Locate the cell with the specified text and output its [x, y] center coordinate. 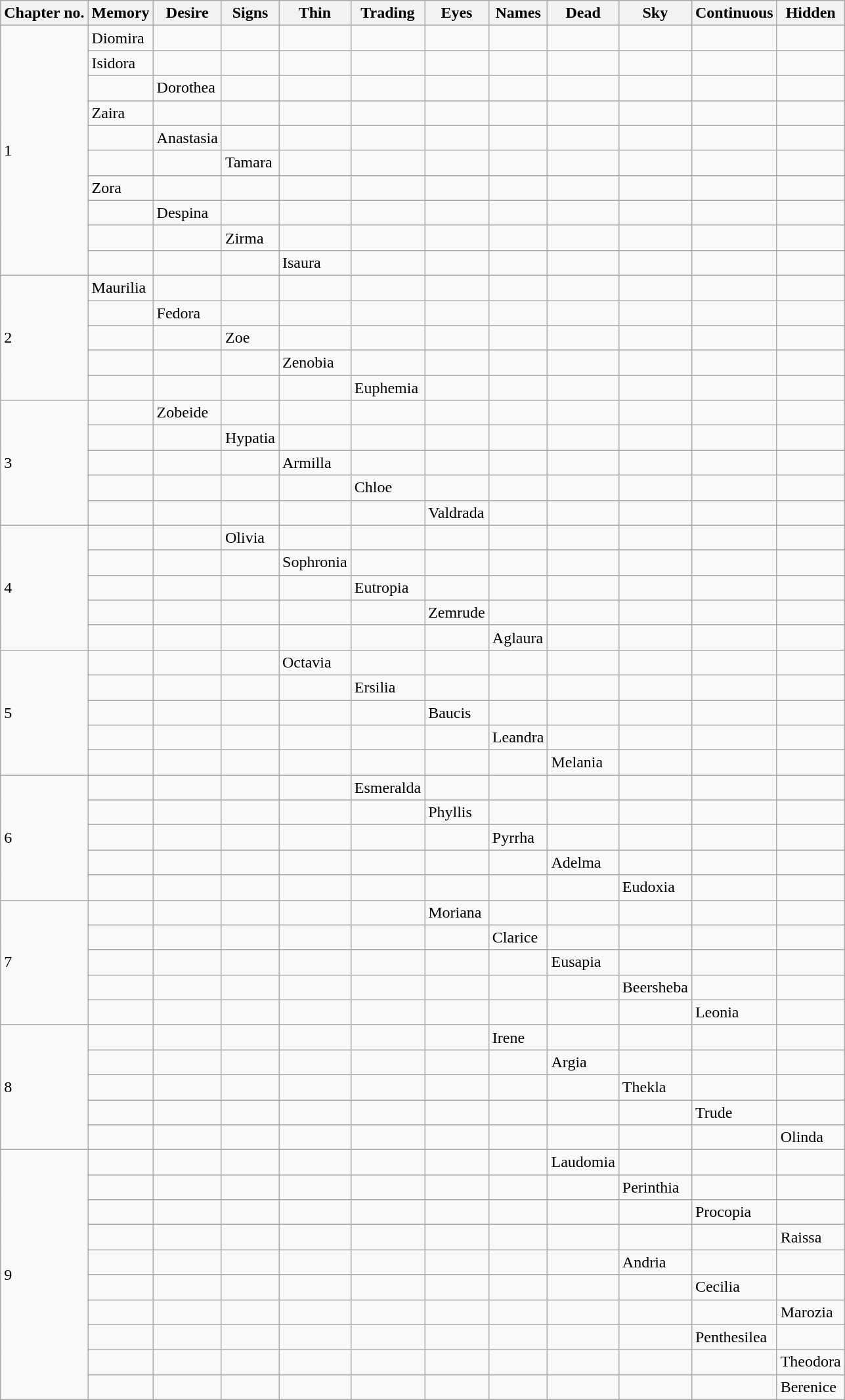
Trading [387, 13]
Ersilia [387, 687]
Diomira [121, 38]
Zenobia [314, 363]
Zaira [121, 113]
Chapter no. [45, 13]
Fedora [187, 313]
Zoe [249, 338]
Continuous [734, 13]
Dead [583, 13]
Leonia [734, 1012]
8 [45, 1087]
Sky [655, 13]
Armilla [314, 463]
9 [45, 1275]
Eutropia [387, 587]
Theodora [810, 1362]
Sophronia [314, 562]
Zobeide [187, 413]
Argia [583, 1062]
Pyrrha [518, 838]
Moriana [457, 912]
Aglaura [518, 637]
3 [45, 463]
Zirma [249, 238]
2 [45, 337]
Isaura [314, 263]
Thekla [655, 1087]
Phyllis [457, 813]
Berenice [810, 1387]
Anastasia [187, 138]
Clarice [518, 937]
Thin [314, 13]
Hidden [810, 13]
4 [45, 587]
6 [45, 838]
Hypatia [249, 438]
Despina [187, 213]
1 [45, 151]
Melania [583, 763]
Beersheba [655, 987]
Eyes [457, 13]
Eudoxia [655, 887]
Desire [187, 13]
Chloe [387, 488]
Olinda [810, 1137]
Signs [249, 13]
Marozia [810, 1312]
Trude [734, 1113]
Adelma [583, 862]
Perinthia [655, 1187]
Names [518, 13]
Andria [655, 1262]
Maurilia [121, 287]
Baucis [457, 712]
Euphemia [387, 388]
7 [45, 962]
Tamara [249, 163]
Irene [518, 1037]
Procopia [734, 1212]
Dorothea [187, 88]
Penthesilea [734, 1337]
Valdrada [457, 513]
Eusapia [583, 962]
Zemrude [457, 612]
Octavia [314, 662]
Leandra [518, 738]
Isidora [121, 63]
Memory [121, 13]
Laudomia [583, 1162]
Esmeralda [387, 788]
Cecilia [734, 1287]
Olivia [249, 538]
5 [45, 712]
Raissa [810, 1237]
Zora [121, 188]
